Identify which cell holds the provided text, then report its (X, Y) central coordinate. 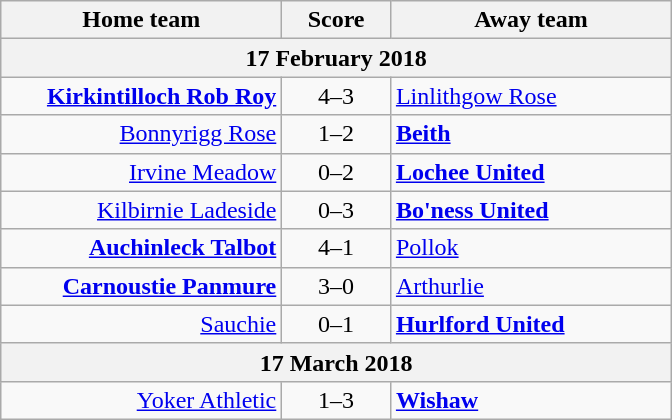
1–2 (336, 134)
Kilbirnie Ladeside (142, 210)
Hurlford United (530, 324)
Auchinleck Talbot (142, 248)
4–3 (336, 96)
17 March 2018 (336, 362)
Yoker Athletic (142, 400)
Lochee United (530, 172)
17 February 2018 (336, 58)
Irvine Meadow (142, 172)
Linlithgow Rose (530, 96)
Score (336, 20)
Wishaw (530, 400)
Bonnyrigg Rose (142, 134)
Sauchie (142, 324)
Beith (530, 134)
Arthurlie (530, 286)
0–2 (336, 172)
Away team (530, 20)
Kirkintilloch Rob Roy (142, 96)
Home team (142, 20)
0–3 (336, 210)
Pollok (530, 248)
Carnoustie Panmure (142, 286)
Bo'ness United (530, 210)
3–0 (336, 286)
0–1 (336, 324)
4–1 (336, 248)
1–3 (336, 400)
